From the cell containing the given text, extract its center point as [X, Y] coordinate. 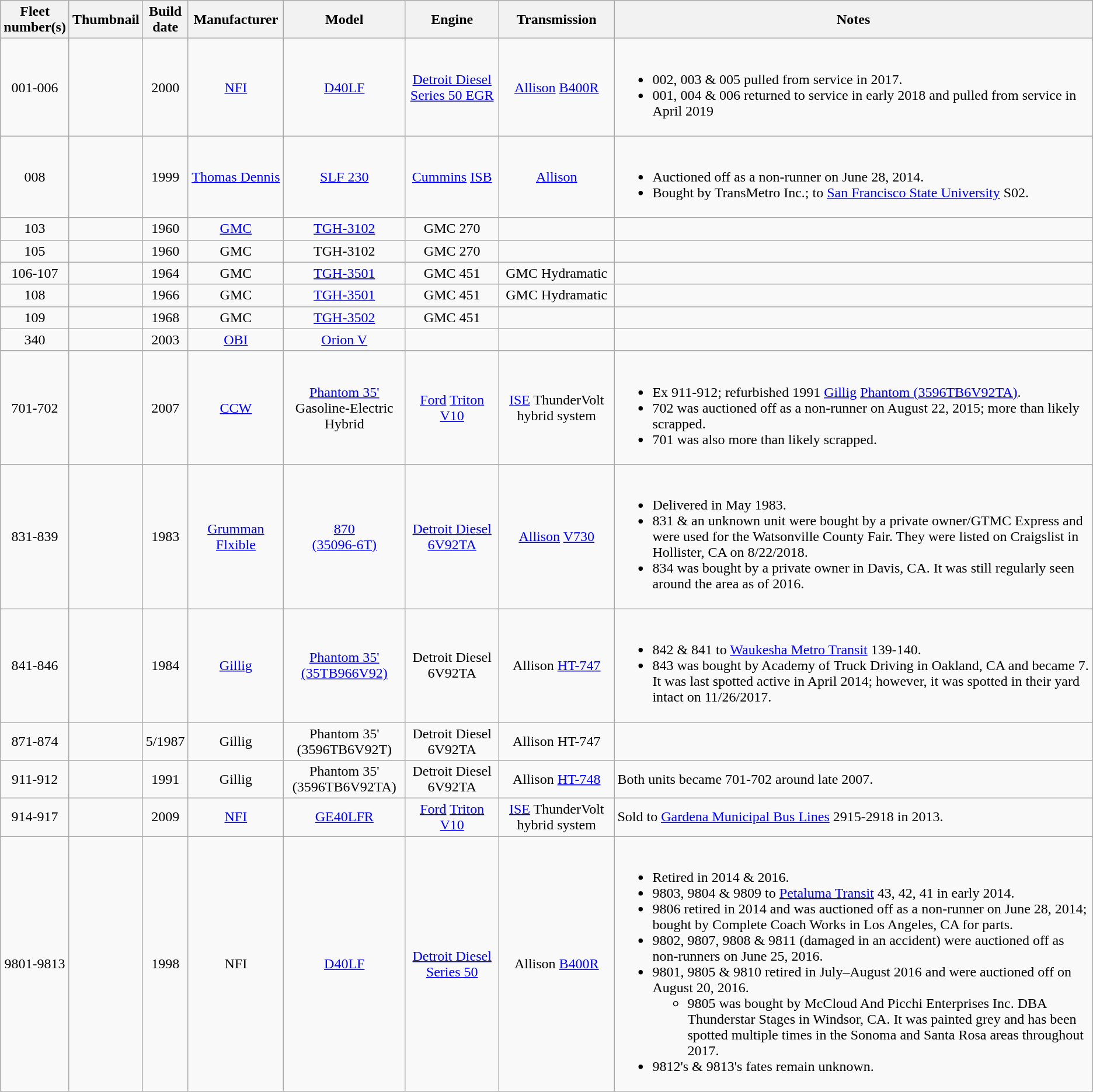
2003 [165, 340]
340 [35, 340]
002, 003 & 005 pulled from service in 2017.001, 004 & 006 returned to service in early 2018 and pulled from service in April 2019 [854, 88]
Grumman Flxible [236, 536]
2000 [165, 88]
Thumbnail [106, 20]
Engine [452, 20]
Fleetnumber(s) [35, 20]
1984 [165, 665]
Detroit Diesel Series 50 EGR [452, 88]
914-917 [35, 817]
9801-9813 [35, 964]
871-874 [35, 741]
Phantom 35'(3596TB6V92T) [344, 741]
001-006 [35, 88]
841-846 [35, 665]
105 [35, 251]
2009 [165, 817]
103 [35, 229]
1999 [165, 177]
Builddate [165, 20]
831-839 [35, 536]
Cummins ISB [452, 177]
Notes [854, 20]
Both units became 701-702 around late 2007. [854, 780]
TGH-3502 [344, 318]
Detroit Diesel Series 50 [452, 964]
Allison HT-748 [557, 780]
Orion V [344, 340]
008 [35, 177]
1998 [165, 964]
1991 [165, 780]
Allison V730 [557, 536]
870(35096-6T) [344, 536]
Sold to Gardena Municipal Bus Lines 2915-2918 in 2013. [854, 817]
Transmission [557, 20]
106-107 [35, 273]
Thomas Dennis [236, 177]
GE40LFR [344, 817]
1964 [165, 273]
OBI [236, 340]
Manufacturer [236, 20]
109 [35, 318]
SLF 230 [344, 177]
Phantom 35'Gasoline-Electric Hybrid [344, 407]
108 [35, 295]
911-912 [35, 780]
1968 [165, 318]
701-702 [35, 407]
1966 [165, 295]
1983 [165, 536]
Allison [557, 177]
Phantom 35'(3596TB6V92TA) [344, 780]
5/1987 [165, 741]
Auctioned off as a non-runner on June 28, 2014.Bought by TransMetro Inc.; to San Francisco State University S02. [854, 177]
CCW [236, 407]
Model [344, 20]
2007 [165, 407]
Phantom 35'(35TB966V92) [344, 665]
